Find where the given text appears and provide that cell's center as [x, y] coordinate. 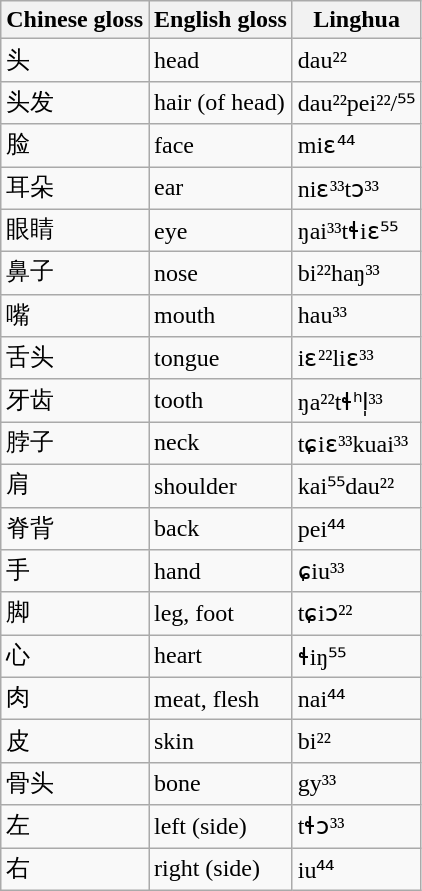
leg, foot [220, 614]
face [220, 146]
right (side) [220, 870]
left (side) [220, 826]
舌头 [75, 358]
dau²²pei²²/⁵⁵ [356, 102]
ŋa²²tɬʰl̩³³ [356, 400]
hau³³ [356, 316]
gy³³ [356, 784]
iɛ²²liɛ³³ [356, 358]
骨头 [75, 784]
eye [220, 230]
tongue [220, 358]
脸 [75, 146]
dau²² [356, 60]
右 [75, 870]
ear [220, 188]
头发 [75, 102]
hair (of head) [220, 102]
back [220, 528]
bone [220, 784]
ɕiu³³ [356, 572]
shoulder [220, 486]
牙齿 [75, 400]
Linghua [356, 20]
tɕiɔ²² [356, 614]
neck [220, 444]
miɛ⁴⁴ [356, 146]
耳朵 [75, 188]
脚 [75, 614]
ɬiŋ⁵⁵ [356, 656]
头 [75, 60]
nai⁴⁴ [356, 698]
嘴 [75, 316]
bi²² [356, 742]
肉 [75, 698]
pei⁴⁴ [356, 528]
tooth [220, 400]
皮 [75, 742]
鼻子 [75, 274]
mouth [220, 316]
tɕiɛ³³kuai³³ [356, 444]
meat, flesh [220, 698]
bi²²haŋ³³ [356, 274]
tɬɔ³³ [356, 826]
ŋai³³tɬiɛ⁵⁵ [356, 230]
iu⁴⁴ [356, 870]
niɛ³³tɔ³³ [356, 188]
心 [75, 656]
skin [220, 742]
kai⁵⁵dau²² [356, 486]
左 [75, 826]
脖子 [75, 444]
肩 [75, 486]
脊背 [75, 528]
nose [220, 274]
English gloss [220, 20]
heart [220, 656]
hand [220, 572]
手 [75, 572]
眼睛 [75, 230]
Chinese gloss [75, 20]
head [220, 60]
